Output the (x, y) coordinate of the center of the cell containing the given text.  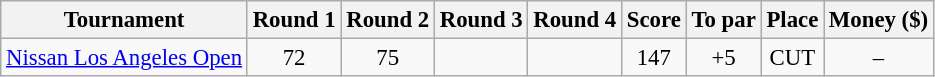
Money ($) (879, 20)
– (879, 58)
CUT (792, 58)
Round 4 (575, 20)
Round 3 (481, 20)
72 (294, 58)
To par (724, 20)
Place (792, 20)
Score (654, 20)
Nissan Los Angeles Open (124, 58)
Tournament (124, 20)
147 (654, 58)
75 (388, 58)
Round 2 (388, 20)
Round 1 (294, 20)
+5 (724, 58)
